Scan for the cell matching the given text and deliver its [X, Y] coordinate at center. 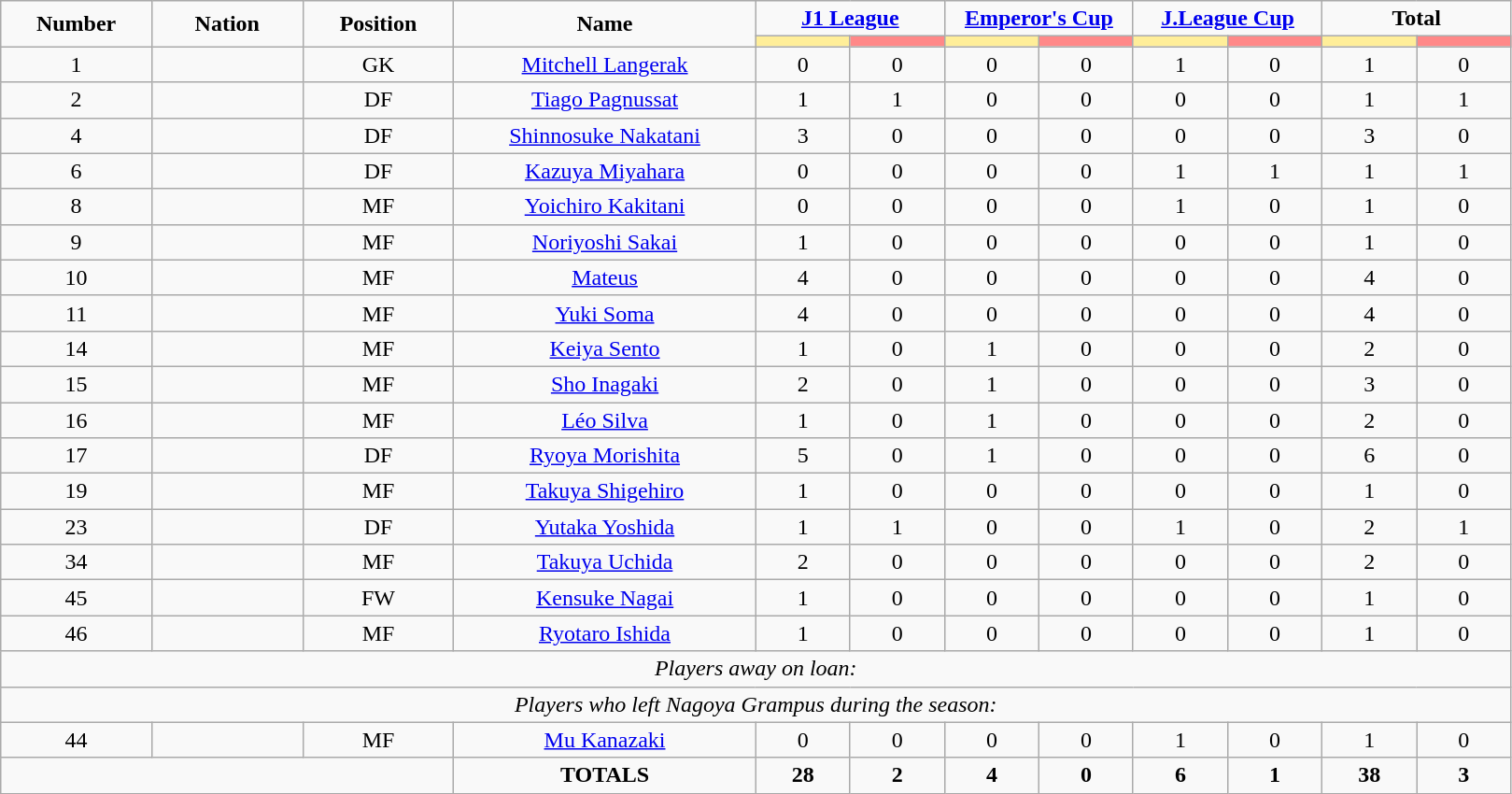
34 [77, 562]
Léo Silva [605, 419]
Sho Inagaki [605, 384]
38 [1369, 775]
Nation [227, 24]
11 [77, 313]
Yoichiro Kakitani [605, 206]
8 [77, 206]
16 [77, 419]
Mu Kanazaki [605, 740]
Players away on loan: [756, 669]
10 [77, 277]
15 [77, 384]
Noriyoshi Sakai [605, 242]
Takuya Shigehiro [605, 491]
23 [77, 527]
TOTALS [605, 775]
Mateus [605, 277]
Ryoya Morishita [605, 456]
14 [77, 348]
J1 League [850, 19]
Total [1417, 19]
Emperor's Cup [1039, 19]
Takuya Uchida [605, 562]
Shinnosuke Nakatani [605, 135]
Kensuke Nagai [605, 598]
Players who left Nagoya Grampus during the season: [756, 704]
28 [803, 775]
46 [77, 633]
J.League Cup [1227, 19]
Position [378, 24]
FW [378, 598]
Kazuya Miyahara [605, 171]
GK [378, 64]
Ryotaro Ishida [605, 633]
Yuki Soma [605, 313]
45 [77, 598]
19 [77, 491]
9 [77, 242]
5 [803, 456]
Name [605, 24]
Tiago Pagnussat [605, 100]
Number [77, 24]
Mitchell Langerak [605, 64]
Keiya Sento [605, 348]
17 [77, 456]
Yutaka Yoshida [605, 527]
44 [77, 740]
